Output the (x, y) coordinate of the center of the cell containing the given text.  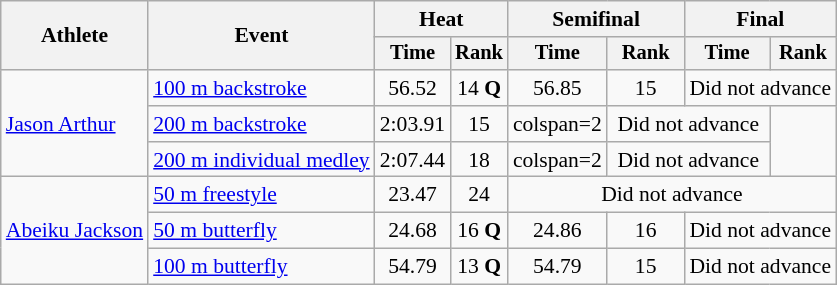
Semifinal (596, 19)
2:07.44 (412, 160)
Abeiku Jackson (74, 230)
Jason Arthur (74, 124)
16 (646, 231)
200 m individual medley (262, 160)
16 Q (479, 231)
50 m freestyle (262, 195)
100 m backstroke (262, 88)
56.52 (412, 88)
50 m butterfly (262, 231)
24 (479, 195)
56.85 (558, 88)
18 (479, 160)
Event (262, 36)
100 m butterfly (262, 267)
200 m backstroke (262, 124)
Final (760, 19)
24.68 (412, 231)
Athlete (74, 36)
13 Q (479, 267)
14 Q (479, 88)
24.86 (558, 231)
Heat (442, 19)
23.47 (412, 195)
2:03.91 (412, 124)
